Extract the (x, y) coordinate from the center of the cell holding the provided text.  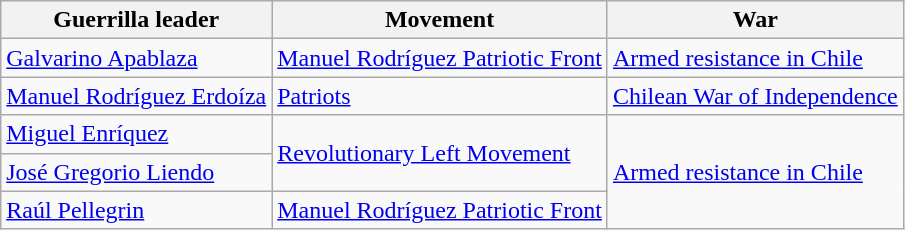
Revolutionary Left Movement (440, 153)
Miguel Enríquez (136, 134)
Manuel Rodríguez Erdoíza (136, 96)
Movement (440, 20)
Guerrilla leader (136, 20)
Raúl Pellegrin (136, 210)
Chilean War of Independence (755, 96)
José Gregorio Liendo (136, 172)
Patriots (440, 96)
Galvarino Apablaza (136, 58)
War (755, 20)
